Output the [X, Y] coordinate of the center of the cell containing the given text.  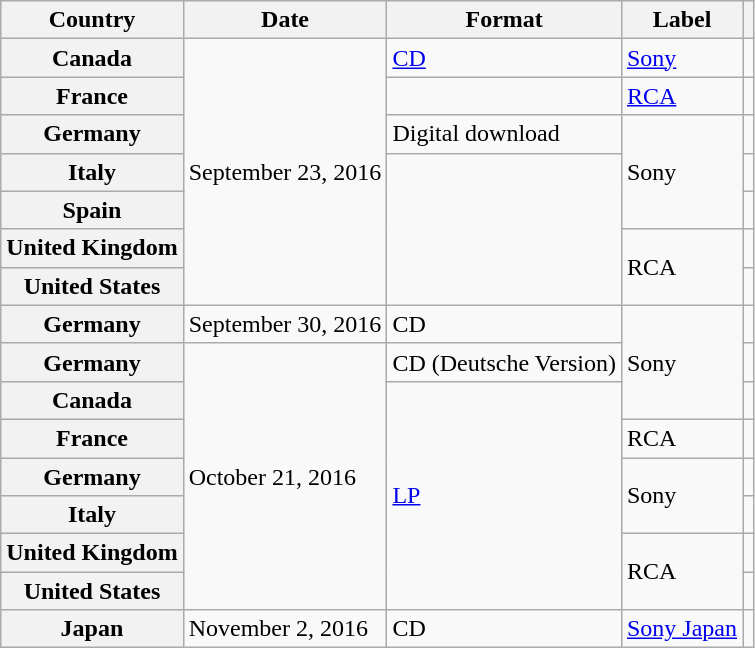
Spain [92, 210]
November 2, 2016 [285, 629]
CD (Deutsche Version) [504, 362]
LP [504, 495]
September 23, 2016 [285, 172]
Digital download [504, 134]
Country [92, 20]
September 30, 2016 [285, 324]
Sony Japan [682, 629]
October 21, 2016 [285, 476]
Format [504, 20]
Japan [92, 629]
Date [285, 20]
Label [682, 20]
